Scan for the cell matching the given text and deliver its [X, Y] coordinate at center. 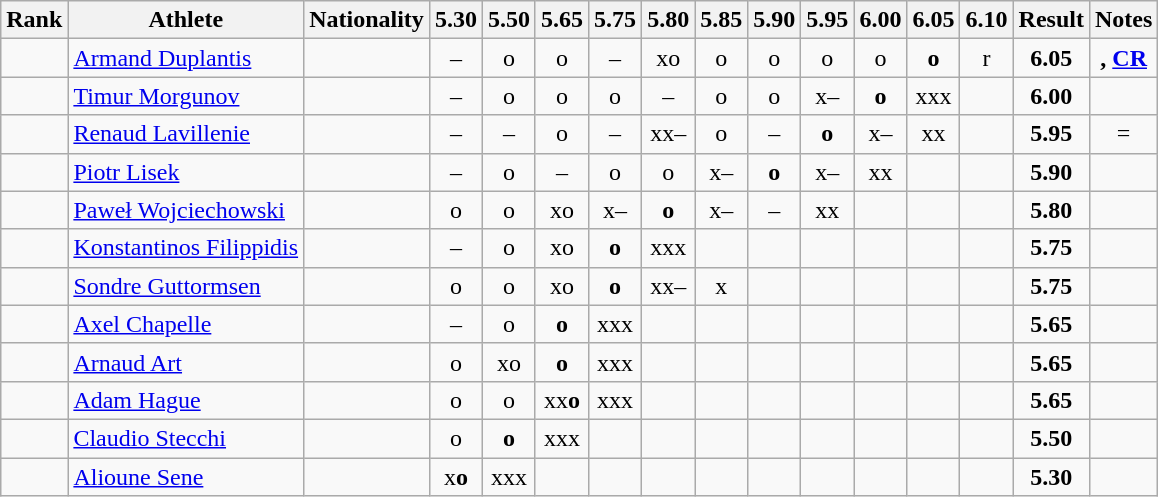
Nationality [367, 20]
Konstantinos Filippidis [186, 248]
Athlete [186, 20]
Sondre Guttormsen [186, 286]
x [722, 286]
Arnaud Art [186, 362]
Adam Hague [186, 400]
, CR [1123, 58]
Paweł Wojciechowski [186, 210]
Armand Duplantis [186, 58]
Rank [34, 20]
Result [1051, 20]
Timur Morgunov [186, 96]
= [1123, 134]
Axel Chapelle [186, 324]
Renaud Lavillenie [186, 134]
Claudio Stecchi [186, 438]
r [986, 58]
xxo [562, 400]
5.85 [722, 20]
6.10 [986, 20]
Piotr Lisek [186, 172]
Alioune Sene [186, 477]
Notes [1123, 20]
